Locate the cell with the specified text and output its [X, Y] center coordinate. 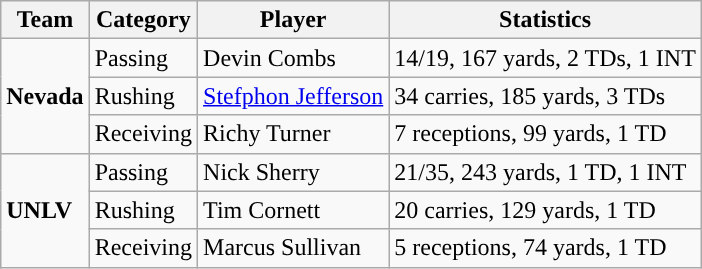
Tim Cornett [294, 210]
34 carries, 185 yards, 3 TDs [546, 96]
Statistics [546, 20]
Richy Turner [294, 134]
Stefphon Jefferson [294, 96]
Category [143, 20]
14/19, 167 yards, 2 TDs, 1 INT [546, 58]
Marcus Sullivan [294, 248]
UNLV [45, 210]
Nick Sherry [294, 172]
Devin Combs [294, 58]
21/35, 243 yards, 1 TD, 1 INT [546, 172]
Team [45, 20]
7 receptions, 99 yards, 1 TD [546, 134]
Player [294, 20]
20 carries, 129 yards, 1 TD [546, 210]
Nevada [45, 96]
5 receptions, 74 yards, 1 TD [546, 248]
